Output the (x, y) coordinate of the center of the cell containing the given text.  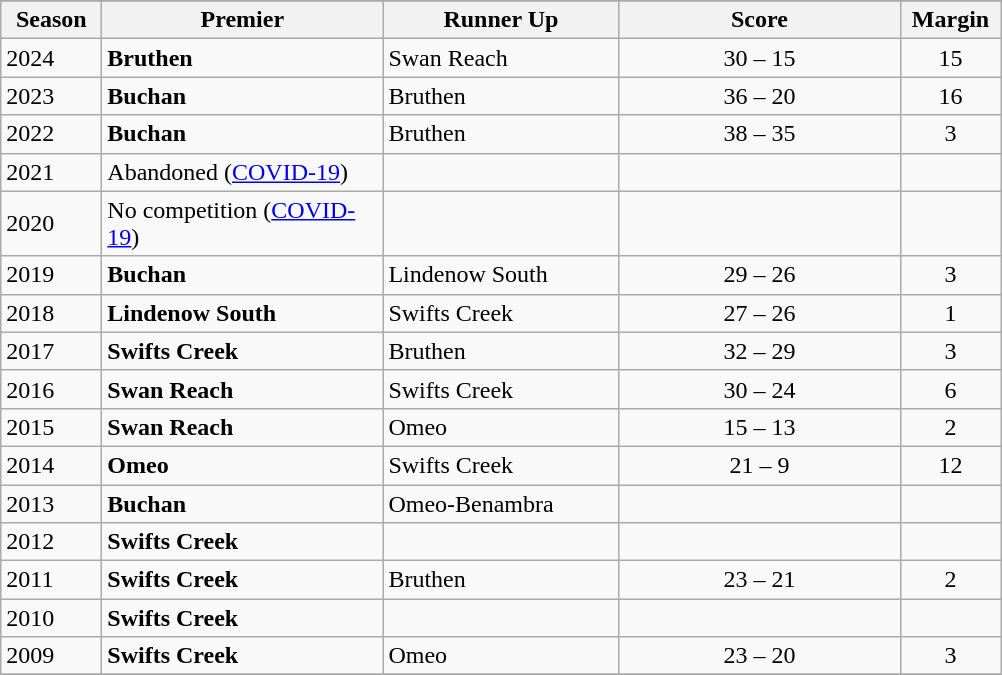
23 – 20 (760, 656)
15 – 13 (760, 427)
1 (950, 313)
2009 (52, 656)
38 – 35 (760, 134)
32 – 29 (760, 351)
23 – 21 (760, 580)
16 (950, 96)
2022 (52, 134)
2012 (52, 542)
12 (950, 465)
30 – 15 (760, 58)
2010 (52, 618)
Premier (242, 20)
2024 (52, 58)
2019 (52, 275)
2011 (52, 580)
21 – 9 (760, 465)
Omeo-Benambra (501, 503)
2017 (52, 351)
2021 (52, 172)
27 – 26 (760, 313)
36 – 20 (760, 96)
Abandoned (COVID-19) (242, 172)
2016 (52, 389)
2020 (52, 224)
2013 (52, 503)
No competition (COVID-19) (242, 224)
30 – 24 (760, 389)
Runner Up (501, 20)
Margin (950, 20)
2014 (52, 465)
Season (52, 20)
15 (950, 58)
2015 (52, 427)
6 (950, 389)
29 – 26 (760, 275)
2023 (52, 96)
2018 (52, 313)
Score (760, 20)
